Scan for the cell matching the given text and deliver its (x, y) coordinate at center. 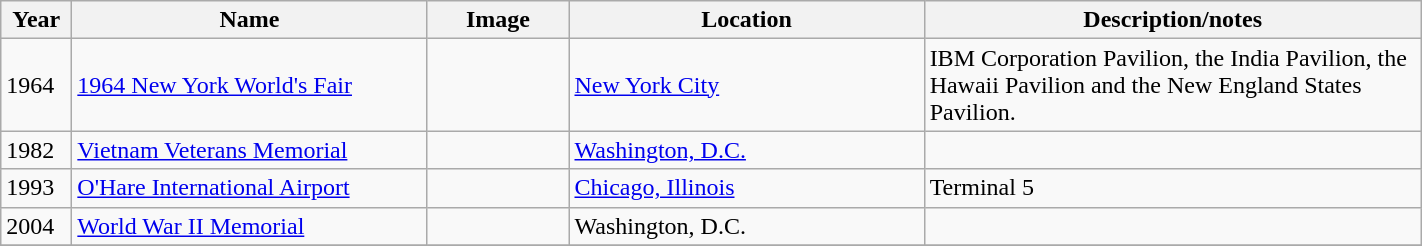
1993 (36, 188)
1964 (36, 85)
IBM Corporation Pavilion, the India Pavilion, the Hawaii Pavilion and the New England States Pavilion. (1172, 85)
World War II Memorial (250, 226)
Name (250, 20)
1982 (36, 150)
Year (36, 20)
Terminal 5 (1172, 188)
New York City (746, 85)
2004 (36, 226)
Location (746, 20)
Chicago, Illinois (746, 188)
Description/notes (1172, 20)
O'Hare International Airport (250, 188)
Image (498, 20)
1964 New York World's Fair (250, 85)
Vietnam Veterans Memorial (250, 150)
